Scan for the cell matching the given text and deliver its [X, Y] coordinate at center. 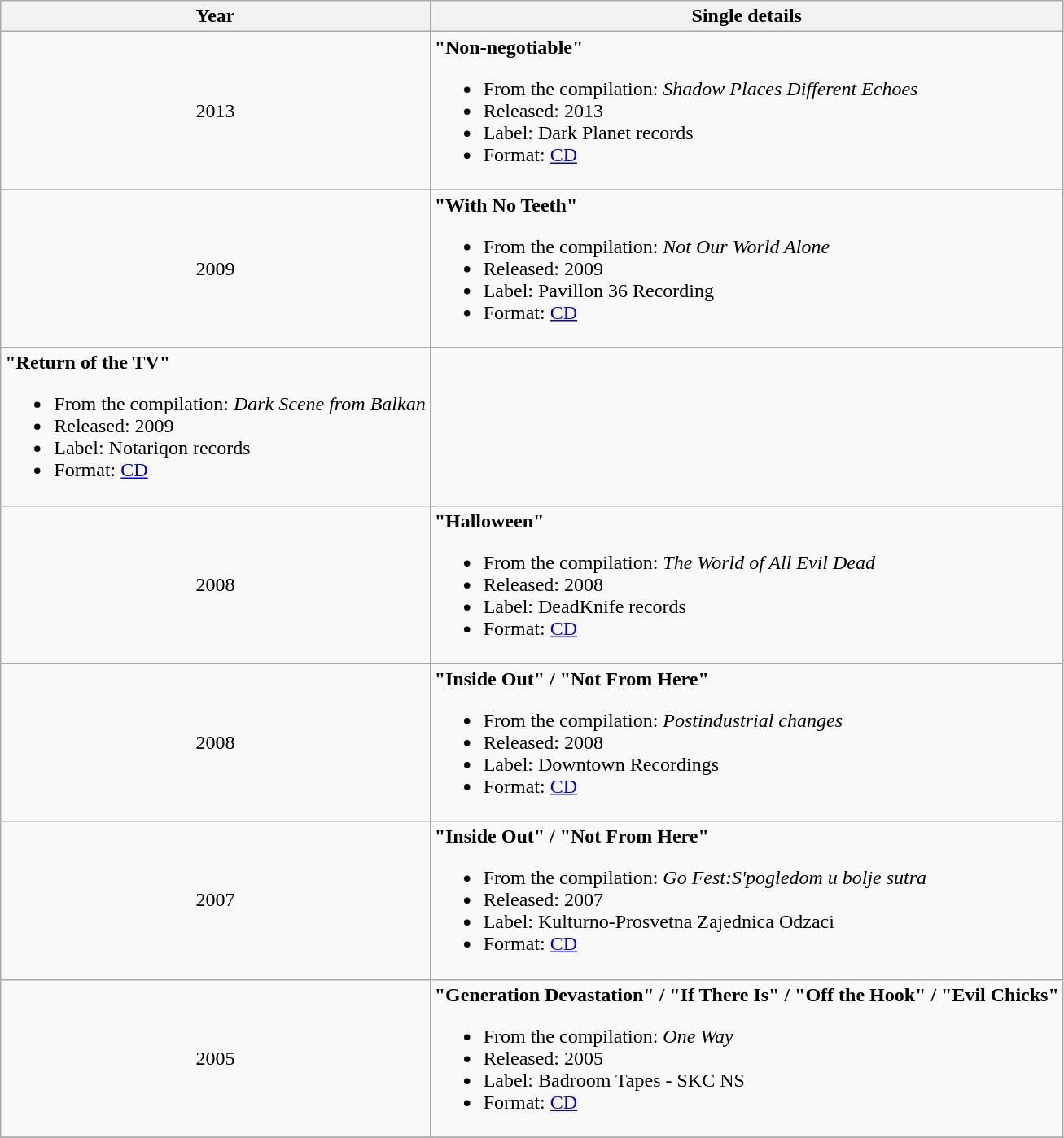
Single details [747, 16]
Year [215, 16]
2009 [215, 269]
"With No Teeth"From the compilation: Not Our World Alone Released: 2009Label: Pavillon 36 RecordingFormat: CD [747, 269]
2013 [215, 111]
"Inside Out" / "Not From Here"From the compilation: Postindustrial changes Released: 2008Label: Downtown RecordingsFormat: CD [747, 742]
2007 [215, 900]
"Return of the TV"From the compilation: Dark Scene from Balkan Released: 2009Label: Notariqon recordsFormat: CD [215, 427]
2005 [215, 1058]
"Non-negotiable"From the compilation: Shadow Places Different Echoes Released: 2013Label: Dark Planet recordsFormat: CD [747, 111]
"Halloween"From the compilation: The World of All Evil DeadReleased: 2008Label: DeadKnife recordsFormat: CD [747, 584]
